Output the (X, Y) coordinate of the center of the cell containing the given text.  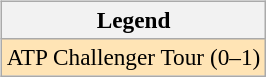
ATP Challenger Tour (0–1) (133, 57)
Legend (133, 20)
